For the text-containing cell, return its midpoint in (x, y) coordinate format. 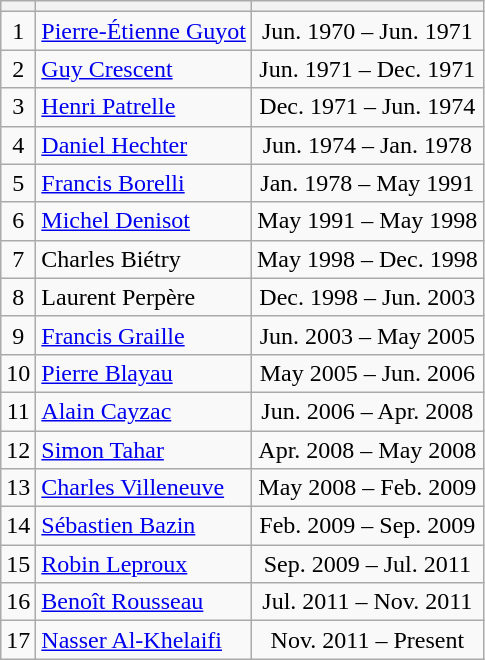
Pierre-Étienne Guyot (144, 31)
3 (18, 107)
Dec. 1971 – Jun. 1974 (367, 107)
Pierre Blayau (144, 373)
Jul. 2011 – Nov. 2011 (367, 602)
Apr. 2008 – May 2008 (367, 449)
13 (18, 488)
Jun. 1970 – Jun. 1971 (367, 31)
Laurent Perpère (144, 297)
Guy Crescent (144, 69)
Jan. 1978 – May 1991 (367, 183)
11 (18, 411)
Charles Villeneuve (144, 488)
Jun. 2003 – May 2005 (367, 335)
2 (18, 69)
15 (18, 564)
1 (18, 31)
Nov. 2011 – Present (367, 640)
Henri Patrelle (144, 107)
7 (18, 259)
Jun. 1971 – Dec. 1971 (367, 69)
Nasser Al-Khelaifi (144, 640)
Simon Tahar (144, 449)
6 (18, 221)
Sébastien Bazin (144, 526)
17 (18, 640)
Jun. 1974 – Jan. 1978 (367, 145)
10 (18, 373)
Daniel Hechter (144, 145)
Francis Borelli (144, 183)
Feb. 2009 – Sep. 2009 (367, 526)
Charles Biétry (144, 259)
8 (18, 297)
14 (18, 526)
May 1998 – Dec. 1998 (367, 259)
May 1991 – May 1998 (367, 221)
4 (18, 145)
Sep. 2009 – Jul. 2011 (367, 564)
Jun. 2006 – Apr. 2008 (367, 411)
Francis Graille (144, 335)
9 (18, 335)
Dec. 1998 – Jun. 2003 (367, 297)
Benoît Rousseau (144, 602)
May 2005 – Jun. 2006 (367, 373)
Robin Leproux (144, 564)
Michel Denisot (144, 221)
5 (18, 183)
May 2008 – Feb. 2009 (367, 488)
16 (18, 602)
12 (18, 449)
Alain Cayzac (144, 411)
